Locate the cell with the specified text and output its (x, y) center coordinate. 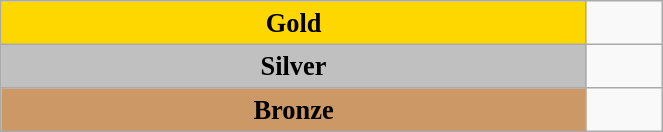
Bronze (294, 109)
Silver (294, 66)
Gold (294, 22)
